Extract the [X, Y] coordinate from the center of the cell holding the provided text.  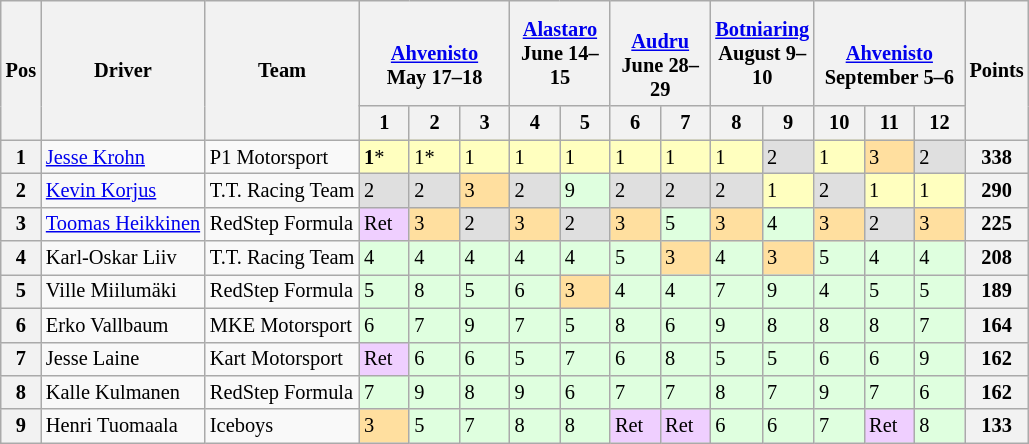
MKE Motorsport [282, 325]
Points [997, 70]
P1 Motorsport [282, 157]
Kevin Korjus [123, 190]
Karl-Oskar Liiv [123, 258]
338 [997, 157]
Erko Vallbaum [123, 325]
12 [939, 123]
Henri Tuomaala [123, 426]
AhvenistoSeptember 5–6 [889, 53]
BotniaringAugust 9–10 [762, 53]
225 [997, 224]
Jesse Krohn [123, 157]
AlastaroJune 14–15 [560, 53]
Jesse Laine [123, 359]
133 [997, 426]
189 [997, 291]
Pos [21, 70]
290 [997, 190]
Driver [123, 70]
208 [997, 258]
10 [839, 123]
Ville Miilumäki [123, 291]
AudruJune 28–29 [660, 53]
Kart Motorsport [282, 359]
164 [997, 325]
AhvenistoMay 17–18 [434, 53]
Toomas Heikkinen [123, 224]
Team [282, 70]
Iceboys [282, 426]
Kalle Kulmanen [123, 392]
11 [889, 123]
